Capture the cell that displays the provided text and extract its (x, y) central coordinate. 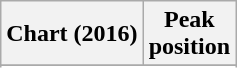
Peakposition (189, 34)
Chart (2016) (72, 34)
